Return [X, Y] of the center of cell containing provided text 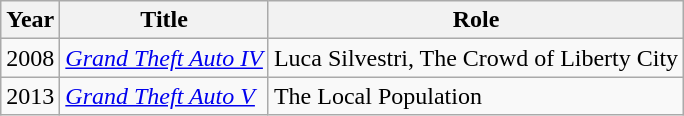
Title [164, 20]
Grand Theft Auto IV [164, 58]
Luca Silvestri, The Crowd of Liberty City [476, 58]
The Local Population [476, 96]
Role [476, 20]
Year [30, 20]
Grand Theft Auto V [164, 96]
2008 [30, 58]
2013 [30, 96]
